Find where the given text appears and provide that cell's center as [x, y] coordinate. 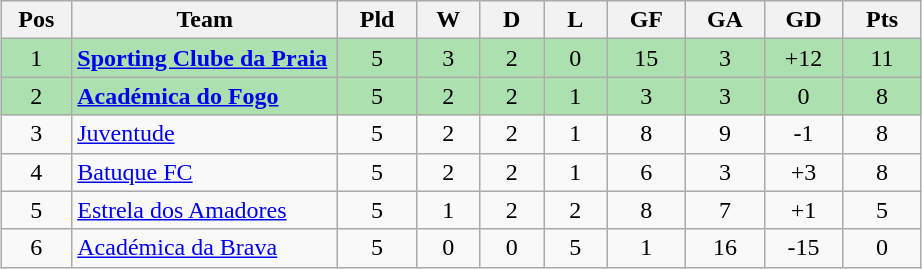
Académica da Brava [205, 248]
Pos [36, 20]
Batuque FC [205, 172]
D [512, 20]
Pts [882, 20]
+1 [804, 210]
W [448, 20]
+12 [804, 58]
7 [726, 210]
Académica do Fogo [205, 96]
GF [646, 20]
-1 [804, 134]
GA [726, 20]
Estrela dos Amadores [205, 210]
Team [205, 20]
Juventude [205, 134]
4 [36, 172]
Pld [378, 20]
11 [882, 58]
+3 [804, 172]
-15 [804, 248]
GD [804, 20]
15 [646, 58]
9 [726, 134]
L [576, 20]
Sporting Clube da Praia [205, 58]
16 [726, 248]
